Pinpoint the cell where the given text exists, returning its [x, y] midpoint coordinate. 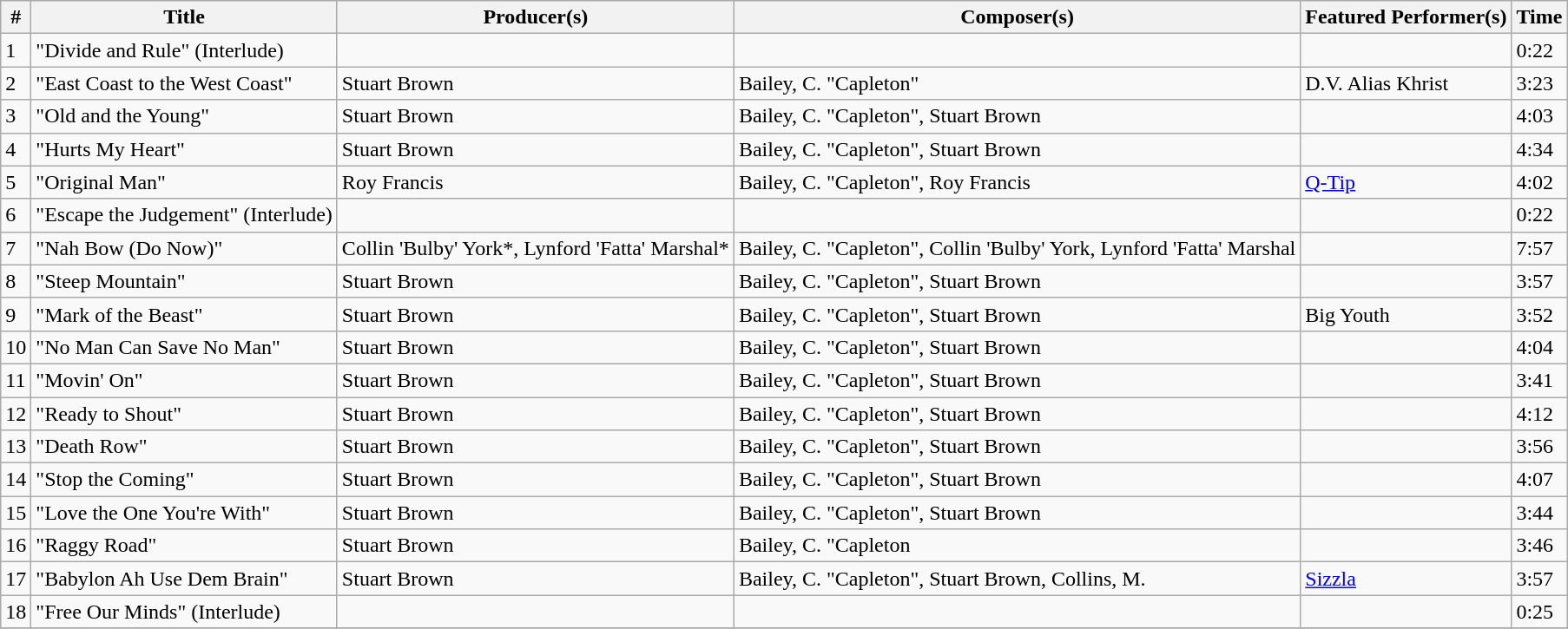
Bailey, C. "Capleton", Stuart Brown, Collins, M. [1017, 579]
4:04 [1539, 347]
3:46 [1539, 546]
4:02 [1539, 182]
Title [184, 17]
"Escape the Judgement" (Interlude) [184, 215]
"Steep Mountain" [184, 281]
"Free Our Minds" (Interlude) [184, 612]
Sizzla [1407, 579]
16 [16, 546]
Featured Performer(s) [1407, 17]
3:52 [1539, 314]
11 [16, 380]
6 [16, 215]
4 [16, 149]
18 [16, 612]
4:34 [1539, 149]
D.V. Alias Khrist [1407, 83]
12 [16, 414]
"Original Man" [184, 182]
"Death Row" [184, 447]
Producer(s) [535, 17]
9 [16, 314]
Big Youth [1407, 314]
4:12 [1539, 414]
"Ready to Shout" [184, 414]
2 [16, 83]
Bailey, C. "Capleton", Roy Francis [1017, 182]
15 [16, 513]
5 [16, 182]
3:41 [1539, 380]
Composer(s) [1017, 17]
"Divide and Rule" (Interlude) [184, 50]
Time [1539, 17]
4:03 [1539, 116]
1 [16, 50]
10 [16, 347]
Roy Francis [535, 182]
"East Coast to the West Coast" [184, 83]
3:23 [1539, 83]
17 [16, 579]
14 [16, 480]
"Mark of the Beast" [184, 314]
8 [16, 281]
3:56 [1539, 447]
7 [16, 248]
"Nah Bow (Do Now)" [184, 248]
"Love the One You're With" [184, 513]
4:07 [1539, 480]
"Hurts My Heart" [184, 149]
"Old and the Young" [184, 116]
# [16, 17]
3 [16, 116]
Bailey, C. "Capleton [1017, 546]
13 [16, 447]
3:44 [1539, 513]
"Raggy Road" [184, 546]
Bailey, C. "Capleton", Collin 'Bulby' York, Lynford 'Fatta' Marshal [1017, 248]
"Stop the Coming" [184, 480]
"No Man Can Save No Man" [184, 347]
"Movin' On" [184, 380]
Collin 'Bulby' York*, Lynford 'Fatta' Marshal* [535, 248]
0:25 [1539, 612]
Bailey, C. "Capleton" [1017, 83]
7:57 [1539, 248]
Q-Tip [1407, 182]
"Babylon Ah Use Dem Brain" [184, 579]
